Provide the [x, y] coordinate of the cell's center where the given text is located.  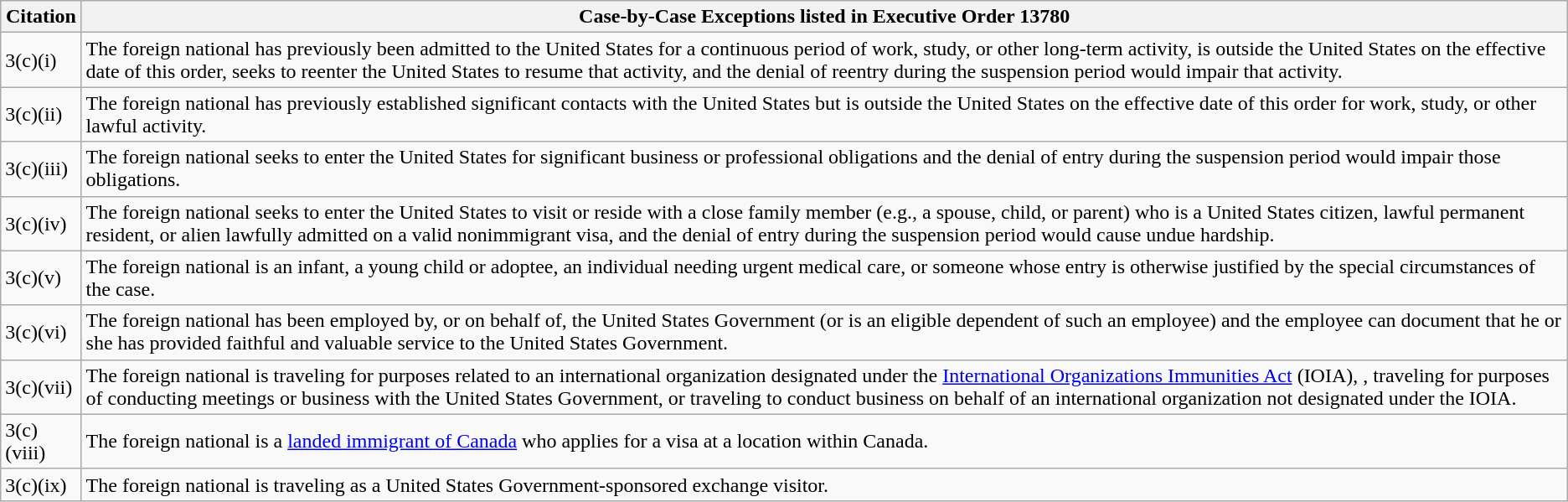
3(c)(v) [41, 278]
3(c)(vii) [41, 387]
Case-by-Case Exceptions listed in Executive Order 13780 [824, 17]
The foreign national is traveling as a United States Government-sponsored exchange visitor. [824, 484]
3(c)(ii) [41, 114]
3(c)(i) [41, 60]
Citation [41, 17]
3(c)(vi) [41, 332]
3(c)(iv) [41, 223]
The foreign national is a landed immigrant of Canada who applies for a visa at a location within Canada. [824, 441]
3(c)(viii) [41, 441]
3(c)(ix) [41, 484]
3(c)(iii) [41, 169]
